From the cell containing the given text, extract its center point as [X, Y] coordinate. 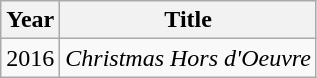
Christmas Hors d'Oeuvre [188, 58]
Year [30, 20]
Title [188, 20]
2016 [30, 58]
